Return (x, y) of the center of cell containing provided text 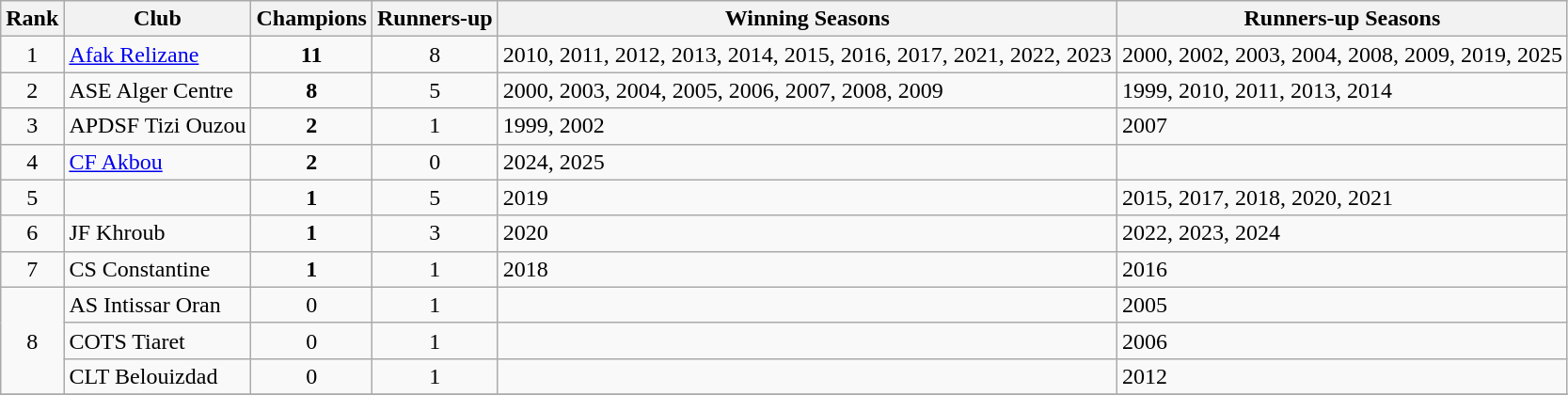
2000, 2002, 2003, 2004, 2008, 2009, 2019, 2025 (1341, 55)
1999, 2002 (807, 126)
2020 (807, 233)
2016 (1341, 269)
CS Constantine (158, 269)
Runners-up Seasons (1341, 19)
2024, 2025 (807, 162)
ASE Alger Centre (158, 90)
Winning Seasons (807, 19)
2022, 2023, 2024 (1341, 233)
CLT Belouizdad (158, 376)
2006 (1341, 340)
2019 (807, 197)
APDSF Tizi Ouzou (158, 126)
AS Intissar Oran (158, 305)
7 (32, 269)
Afak Relizane (158, 55)
1999, 2010, 2011, 2013, 2014 (1341, 90)
2010, 2011, 2012, 2013, 2014, 2015, 2016, 2017, 2021, 2022, 2023 (807, 55)
Champions (311, 19)
2005 (1341, 305)
6 (32, 233)
2012 (1341, 376)
2000, 2003, 2004, 2005, 2006, 2007, 2008, 2009 (807, 90)
2015, 2017, 2018, 2020, 2021 (1341, 197)
COTS Tiaret (158, 340)
Club (158, 19)
2007 (1341, 126)
CF Akbou (158, 162)
Rank (32, 19)
4 (32, 162)
Runners-up (435, 19)
2018 (807, 269)
11 (311, 55)
JF Khroub (158, 233)
